Identify which cell holds the provided text, then report its [X, Y] central coordinate. 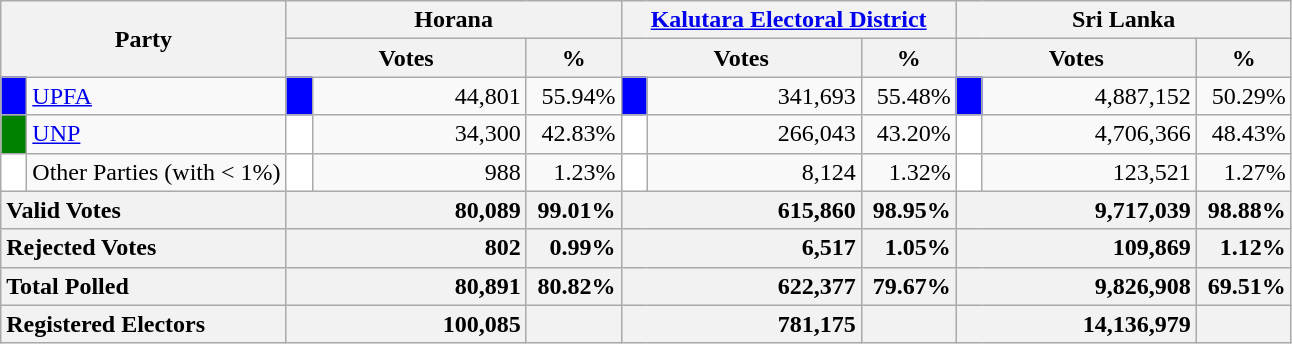
9,826,908 [1076, 286]
Party [144, 39]
48.43% [1244, 134]
80.82% [574, 286]
69.51% [1244, 286]
1.23% [574, 172]
55.48% [908, 96]
8,124 [754, 172]
79.67% [908, 286]
UPFA [156, 96]
Sri Lanka [1124, 20]
123,521 [1089, 172]
1.27% [1244, 172]
44,801 [419, 96]
98.88% [1244, 210]
1.32% [908, 172]
100,085 [406, 324]
99.01% [574, 210]
341,693 [754, 96]
1.05% [908, 248]
43.20% [908, 134]
Registered Electors [144, 324]
615,860 [741, 210]
0.99% [574, 248]
988 [419, 172]
622,377 [741, 286]
109,869 [1076, 248]
802 [406, 248]
4,706,366 [1089, 134]
781,175 [741, 324]
14,136,979 [1076, 324]
UNP [156, 134]
266,043 [754, 134]
Valid Votes [144, 210]
6,517 [741, 248]
80,089 [406, 210]
1.12% [1244, 248]
34,300 [419, 134]
Horana [454, 20]
9,717,039 [1076, 210]
55.94% [574, 96]
Kalutara Electoral District [788, 20]
Total Polled [144, 286]
50.29% [1244, 96]
Rejected Votes [144, 248]
Other Parties (with < 1%) [156, 172]
4,887,152 [1089, 96]
98.95% [908, 210]
42.83% [574, 134]
80,891 [406, 286]
